For the text-containing cell, return its midpoint in [x, y] coordinate format. 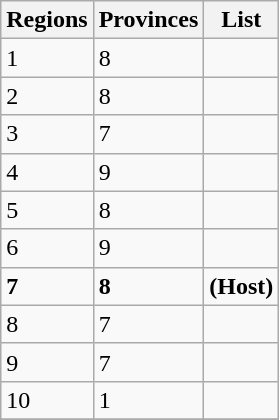
Regions [47, 20]
3 [47, 134]
List [242, 20]
2 [47, 96]
4 [47, 172]
10 [47, 400]
6 [47, 248]
(Host) [242, 286]
Provinces [148, 20]
5 [47, 210]
